Extract the (x, y) coordinate from the center of the cell holding the provided text.  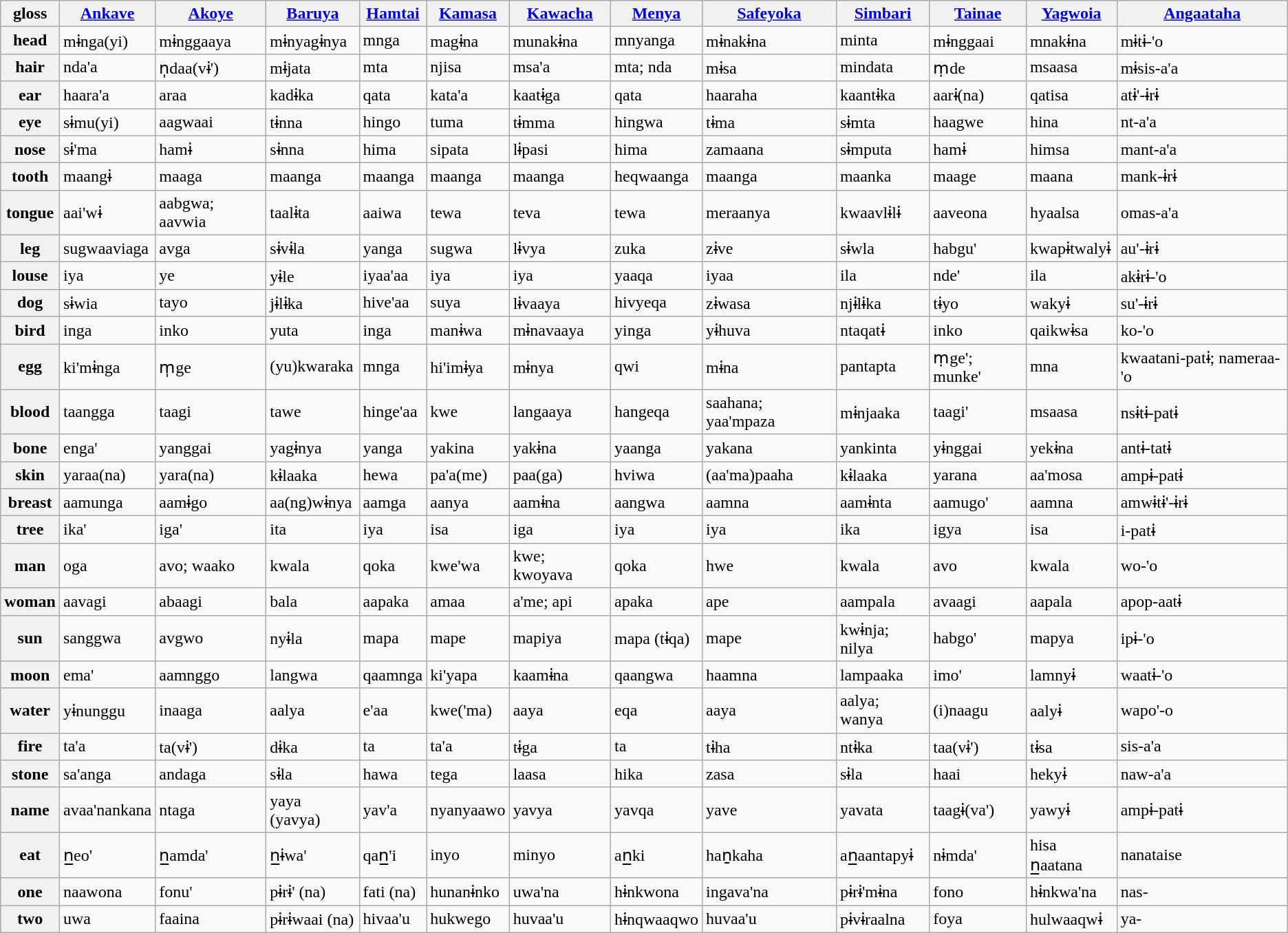
aanya (468, 502)
Baruya (312, 14)
eye (30, 122)
zasa (769, 774)
zuka (656, 248)
meraanya (769, 212)
himsa (1071, 149)
sɨwia (107, 303)
ki'yapa (468, 675)
naawona (107, 892)
hekyɨ (1071, 774)
avaagi (978, 601)
yagɨnya (312, 448)
blood (30, 411)
pantapta (882, 367)
hisa n̲aatana (1071, 855)
tɨnna (312, 122)
dog (30, 303)
maaga (211, 177)
an̲aantapyɨ (882, 855)
eqa (656, 710)
msa'a (560, 67)
oga (107, 566)
sɨ'ma (107, 149)
pa'a(me) (468, 475)
nɨmda' (978, 855)
yaanga (656, 448)
hinge'aa (393, 411)
yakina (468, 448)
waatɨ-'o (1202, 675)
sugwaaviaga (107, 248)
aavagi (107, 601)
mɨnyagɨnya (312, 41)
kwapɨtwalyɨ (1071, 248)
amaa (468, 601)
tree (30, 530)
aapaka (393, 601)
ika' (107, 530)
aarɨ(na) (978, 95)
sa'anga (107, 774)
faaina (211, 919)
langaaya (560, 411)
naw-a'a (1202, 774)
qatisa (1071, 95)
mnyanga (656, 41)
hɨnkwa'na (1071, 892)
apop-aatɨ (1202, 601)
hivaa'u (393, 919)
fono (978, 892)
mɨnggaaya (211, 41)
apaka (656, 601)
avaa'nankana (107, 809)
mta (393, 67)
aalya (312, 710)
ntaga (211, 809)
avo (978, 566)
uwa'na (560, 892)
Akoye (211, 14)
hive'aa (393, 303)
yaya (yavya) (312, 809)
head (30, 41)
aagwaai (211, 122)
aamɨgo (211, 502)
tɨha (769, 747)
mɨnya (560, 367)
tega (468, 774)
yakɨna (560, 448)
Safeyoka (769, 14)
wakyɨ (1071, 303)
yɨle (312, 276)
aapala (1071, 601)
egg (30, 367)
hulwaaqwɨ (1071, 919)
aamunga (107, 502)
tuma (468, 122)
minyo (560, 855)
ta(vɨ') (211, 747)
sɨmta (882, 122)
pɨrɨwaai (na) (312, 919)
yekɨna (1071, 448)
tawe (312, 411)
hawa (393, 774)
e'aa (393, 710)
kadɨka (312, 95)
two (30, 919)
yuta (312, 330)
Hamtai (393, 14)
ipɨ-'o (1202, 639)
leg (30, 248)
mapa (tɨqa) (656, 639)
hi'imɨya (468, 367)
yaaqa (656, 276)
Yagwoia (1071, 14)
taagi' (978, 411)
hukwego (468, 919)
pɨvɨraalna (882, 919)
antɨ-tatɨ (1202, 448)
yɨnggai (978, 448)
avgwo (211, 639)
uwa (107, 919)
hangeqa (656, 411)
yavya (560, 809)
hivyeqa (656, 303)
mɨnavaaya (560, 330)
sɨvɨla (312, 248)
hingwa (656, 122)
skin (30, 475)
mna (1071, 367)
bone (30, 448)
tɨmma (560, 122)
saahana; yaa'mpaza (769, 411)
maangɨ (107, 177)
aaiwa (393, 212)
mɨnakɨna (769, 41)
haagwe (978, 122)
tɨma (769, 122)
aamɨna (560, 502)
hviwa (656, 475)
qan̲'i (393, 855)
iga' (211, 530)
suya (468, 303)
lɨvya (560, 248)
fire (30, 747)
man (30, 566)
yankinta (882, 448)
(aa'ma)paaha (769, 475)
n̩daa(vɨ') (211, 67)
abaagi (211, 601)
nas- (1202, 892)
imo' (978, 675)
laasa (560, 774)
ṃde (978, 67)
qaikwɨsa (1071, 330)
hɨnqwaaqwo (656, 919)
fonu' (211, 892)
maana (1071, 177)
njɨlɨka (882, 303)
aa(ng)wɨnya (312, 502)
bird (30, 330)
m̩ge (211, 367)
wapo'-o (1202, 710)
avo; waako (211, 566)
lampaaka (882, 675)
breast (30, 502)
yanggai (211, 448)
haai (978, 774)
akɨrɨ-'o (1202, 276)
atɨ'-ɨrɨ (1202, 95)
nanataise (1202, 855)
nyɨla (312, 639)
qaangwa (656, 675)
ye (211, 276)
kaatɨga (560, 95)
kwe'wa (468, 566)
kata'a (468, 95)
qaamnga (393, 675)
au'-ɨrɨ (1202, 248)
taalɨta (312, 212)
enga' (107, 448)
omas-a'a (1202, 212)
aalyɨ (1071, 710)
taagɨ(va') (978, 809)
yarana (978, 475)
mant-a'a (1202, 149)
igya (978, 530)
sipata (468, 149)
zɨwasa (769, 303)
maanka (882, 177)
aamɨnta (882, 502)
wo-'o (1202, 566)
n̲eo' (107, 855)
iyaa (769, 276)
mɨnjaaka (882, 411)
ika (882, 530)
sis-a'a (1202, 747)
yave (769, 809)
mɨnga(yi) (107, 41)
eat (30, 855)
a'me; api (560, 601)
foya (978, 919)
ema' (107, 675)
ita (312, 530)
zamaana (769, 149)
ingava'na (769, 892)
Ankave (107, 14)
moon (30, 675)
magɨna (468, 41)
mɨsis-a'a (1202, 67)
iga (560, 530)
sɨmu(yi) (107, 122)
mapya (1071, 639)
aa'mosa (1071, 475)
lamnyɨ (1071, 675)
nose (30, 149)
stone (30, 774)
haṉkaha (769, 855)
louse (30, 276)
njisa (468, 67)
iyaa'aa (393, 276)
hyaalsa (1071, 212)
nde' (978, 276)
tɨga (560, 747)
qwi (656, 367)
aamugo' (978, 502)
habgu' (978, 248)
hika (656, 774)
teva (560, 212)
nda'a (107, 67)
Angaataha (1202, 14)
araa (211, 95)
jɨlɨka (312, 303)
avga (211, 248)
maage (978, 177)
tongue (30, 212)
inaaga (211, 710)
Kamasa (468, 14)
tayo (211, 303)
aampala (882, 601)
aai'wɨ (107, 212)
manɨwa (468, 330)
sɨwla (882, 248)
sugwa (468, 248)
yaraa(na) (107, 475)
taa(vɨ') (978, 747)
tɨyo (978, 303)
aalya; wanya (882, 710)
lɨvaaya (560, 303)
kwaavlɨlɨ (882, 212)
(i)naagu (978, 710)
hina (1071, 122)
aamga (393, 502)
ntaqatɨ (882, 330)
kwe('ma) (468, 710)
Tainae (978, 14)
mɨnggaai (978, 41)
mindata (882, 67)
mɨtɨ-'o (1202, 41)
name (30, 809)
mapiya (560, 639)
su'-ɨrɨ (1202, 303)
ṃge'; munke' (978, 367)
an̲ki (656, 855)
munakɨna (560, 41)
sɨnna (312, 149)
yinga (656, 330)
lɨpasi (560, 149)
ya- (1202, 919)
pɨrɨ' (na) (312, 892)
Menya (656, 14)
hewa (393, 475)
minta (882, 41)
n̲amda' (211, 855)
i-patɨ (1202, 530)
langwa (312, 675)
fati (na) (393, 892)
nyanyaawo (468, 809)
yɨhuva (769, 330)
mnakɨna (1071, 41)
aabgwa; aavwia (211, 212)
habgo' (978, 639)
tooth (30, 177)
hɨnkwona (656, 892)
n̲ɨwa' (312, 855)
zɨve (769, 248)
kwɨnja; nilya (882, 639)
ear (30, 95)
mɨsa (769, 67)
yavqa (656, 809)
woman (30, 601)
heqwaanga (656, 177)
kaamɨna (560, 675)
(yu)kwaraka (312, 367)
pɨrɨ'mɨna (882, 892)
aangwa (656, 502)
inyo (468, 855)
yavata (882, 809)
hwe (769, 566)
kwe; kwoyava (560, 566)
kaantɨka (882, 95)
hingo (393, 122)
kwe (468, 411)
haaraha (769, 95)
gloss (30, 14)
hunanɨnko (468, 892)
sun (30, 639)
yakana (769, 448)
sɨmputa (882, 149)
taangga (107, 411)
yawyɨ (1071, 809)
ko-'o (1202, 330)
Kawacha (560, 14)
bala (312, 601)
mank-ɨrɨ (1202, 177)
sanggwa (107, 639)
tɨsa (1071, 747)
aaveona (978, 212)
nt-a'a (1202, 122)
Simbari (882, 14)
kwaatani-patɨ; nameraa-'o (1202, 367)
one (30, 892)
mapa (393, 639)
amwɨtɨ'-ɨrɨ (1202, 502)
ki'mɨnga (107, 367)
yav'a (393, 809)
dɨka (312, 747)
nsɨtɨ-patɨ (1202, 411)
haara'a (107, 95)
aamnggo (211, 675)
yara(na) (211, 475)
haamna (769, 675)
mɨjata (312, 67)
andaga (211, 774)
taagi (211, 411)
paa(ga) (560, 475)
ntɨka (882, 747)
hair (30, 67)
ape (769, 601)
mɨna (769, 367)
water (30, 710)
yɨnunggu (107, 710)
mta; nda (656, 67)
